Determine the [X, Y] coordinate at the center of the cell enclosing the given text.  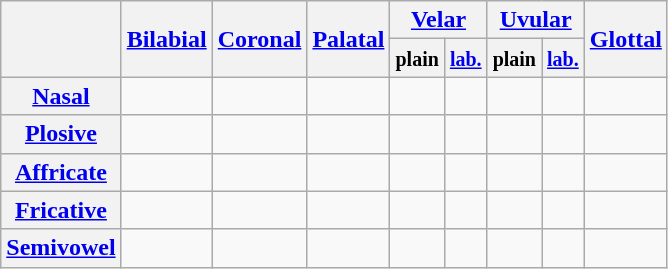
Glottal [626, 39]
Velar [438, 20]
Bilabial [166, 39]
Plosive [61, 134]
Fricative [61, 210]
Palatal [348, 39]
Uvular [536, 20]
Affricate [61, 172]
Nasal [61, 96]
Coronal [260, 39]
Semivowel [61, 248]
